Extract the [X, Y] coordinate from the center of the cell holding the provided text.  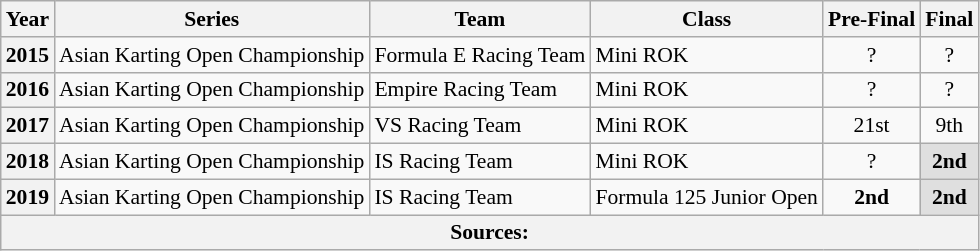
Pre-Final [872, 19]
2017 [28, 126]
Series [212, 19]
Team [480, 19]
Formula 125 Junior Open [706, 197]
Class [706, 19]
Empire Racing Team [480, 90]
Sources: [490, 233]
Year [28, 19]
VS Racing Team [480, 126]
9th [949, 126]
2016 [28, 90]
2018 [28, 162]
Formula E Racing Team [480, 55]
2019 [28, 197]
2015 [28, 55]
21st [872, 126]
Final [949, 19]
